Identify which cell holds the provided text, then report its [x, y] central coordinate. 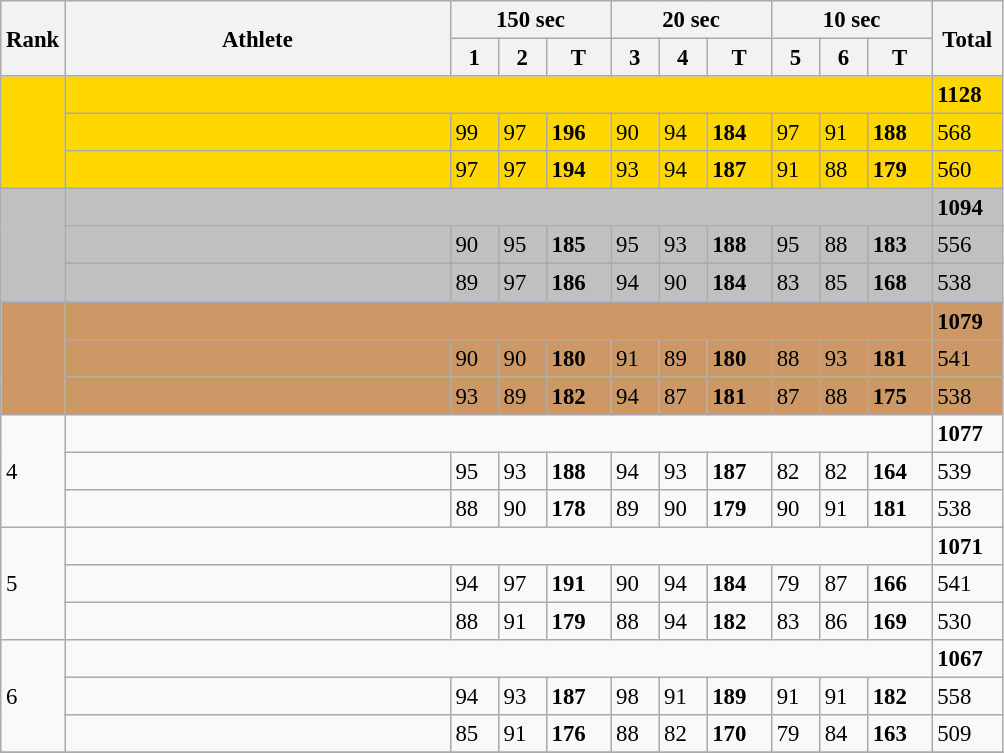
185 [578, 245]
3 [635, 58]
163 [899, 734]
1067 [968, 659]
560 [968, 170]
556 [968, 245]
86 [843, 621]
178 [578, 509]
2 [522, 58]
1079 [968, 321]
168 [899, 283]
196 [578, 133]
1 [474, 58]
189 [739, 697]
1077 [968, 433]
170 [739, 734]
568 [968, 133]
166 [899, 584]
Total [968, 38]
10 sec [852, 20]
Rank [33, 38]
539 [968, 471]
Athlete [258, 38]
99 [474, 133]
509 [968, 734]
194 [578, 170]
1071 [968, 546]
98 [635, 697]
84 [843, 734]
1128 [968, 95]
176 [578, 734]
175 [899, 396]
20 sec [692, 20]
164 [899, 471]
530 [968, 621]
186 [578, 283]
183 [899, 245]
150 sec [530, 20]
169 [899, 621]
1094 [968, 208]
191 [578, 584]
558 [968, 697]
